Find where the given text appears and provide that cell's center as [x, y] coordinate. 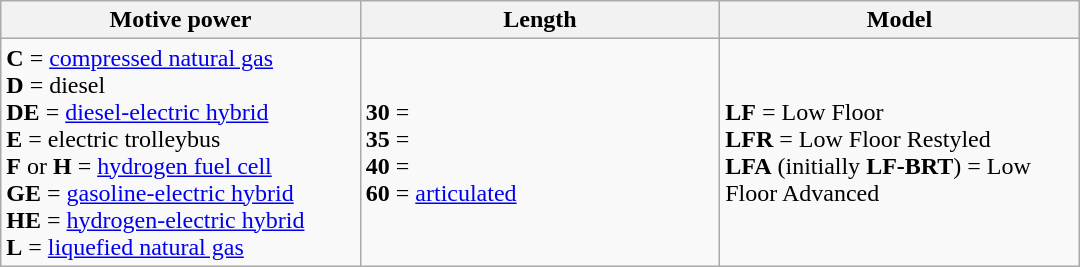
Length [540, 20]
Model [900, 20]
30 = 35 = 40 = 60 = articulated [540, 152]
LF = Low FloorLFR = Low Floor RestyledLFA (initially LF-BRT) = Low Floor Advanced [900, 152]
Motive power [180, 20]
